Return (X, Y) of the center of cell containing provided text 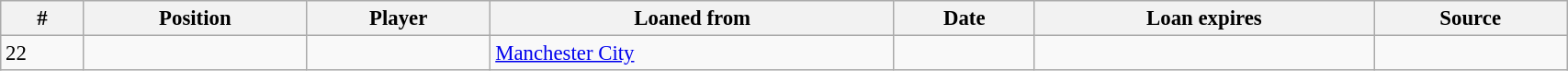
Manchester City (693, 53)
Position (195, 18)
Loaned from (693, 18)
Source (1471, 18)
22 (42, 53)
Player (399, 18)
Date (964, 18)
# (42, 18)
Loan expires (1204, 18)
